From the cell containing the given text, extract its center point as (x, y) coordinate. 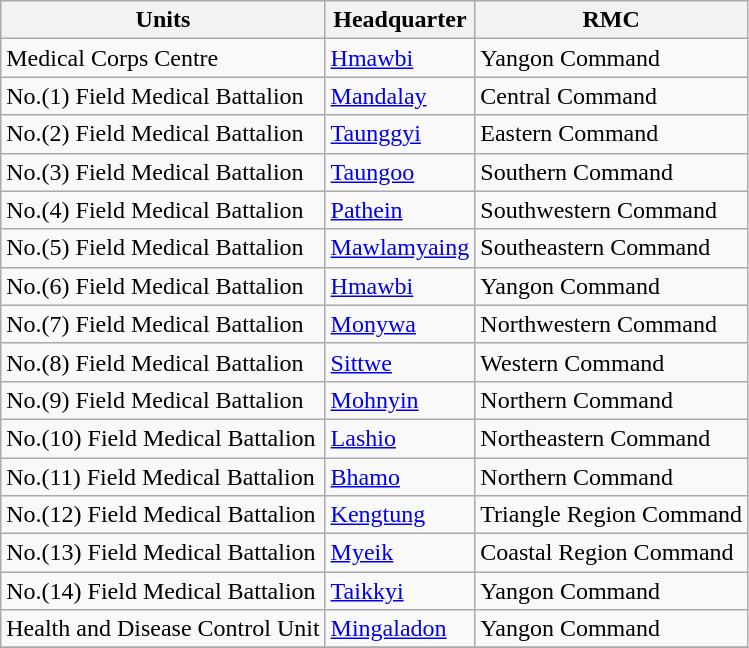
Central Command (612, 96)
Monywa (400, 324)
RMC (612, 20)
Southwestern Command (612, 210)
Units (163, 20)
Southern Command (612, 172)
No.(13) Field Medical Battalion (163, 553)
Taikkyi (400, 591)
Northwestern Command (612, 324)
No.(14) Field Medical Battalion (163, 591)
Mawlamyaing (400, 248)
Taunggyi (400, 134)
No.(5) Field Medical Battalion (163, 248)
No.(12) Field Medical Battalion (163, 515)
Lashio (400, 438)
No.(8) Field Medical Battalion (163, 362)
No.(1) Field Medical Battalion (163, 96)
Taungoo (400, 172)
Mohnyin (400, 400)
Western Command (612, 362)
Sittwe (400, 362)
No.(6) Field Medical Battalion (163, 286)
Headquarter (400, 20)
Kengtung (400, 515)
No.(10) Field Medical Battalion (163, 438)
Northeastern Command (612, 438)
Mandalay (400, 96)
No.(4) Field Medical Battalion (163, 210)
No.(2) Field Medical Battalion (163, 134)
Triangle Region Command (612, 515)
No.(9) Field Medical Battalion (163, 400)
Myeik (400, 553)
Bhamo (400, 477)
Coastal Region Command (612, 553)
Health and Disease Control Unit (163, 629)
Mingaladon (400, 629)
No.(7) Field Medical Battalion (163, 324)
Medical Corps Centre (163, 58)
No.(3) Field Medical Battalion (163, 172)
Southeastern Command (612, 248)
No.(11) Field Medical Battalion (163, 477)
Pathein (400, 210)
Eastern Command (612, 134)
